Scan for the cell matching the given text and deliver its (X, Y) coordinate at center. 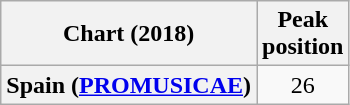
Chart (2018) (129, 34)
Peakposition (303, 34)
26 (303, 85)
Spain (PROMUSICAE) (129, 85)
